Output the (x, y) coordinate of the center of the cell containing the given text.  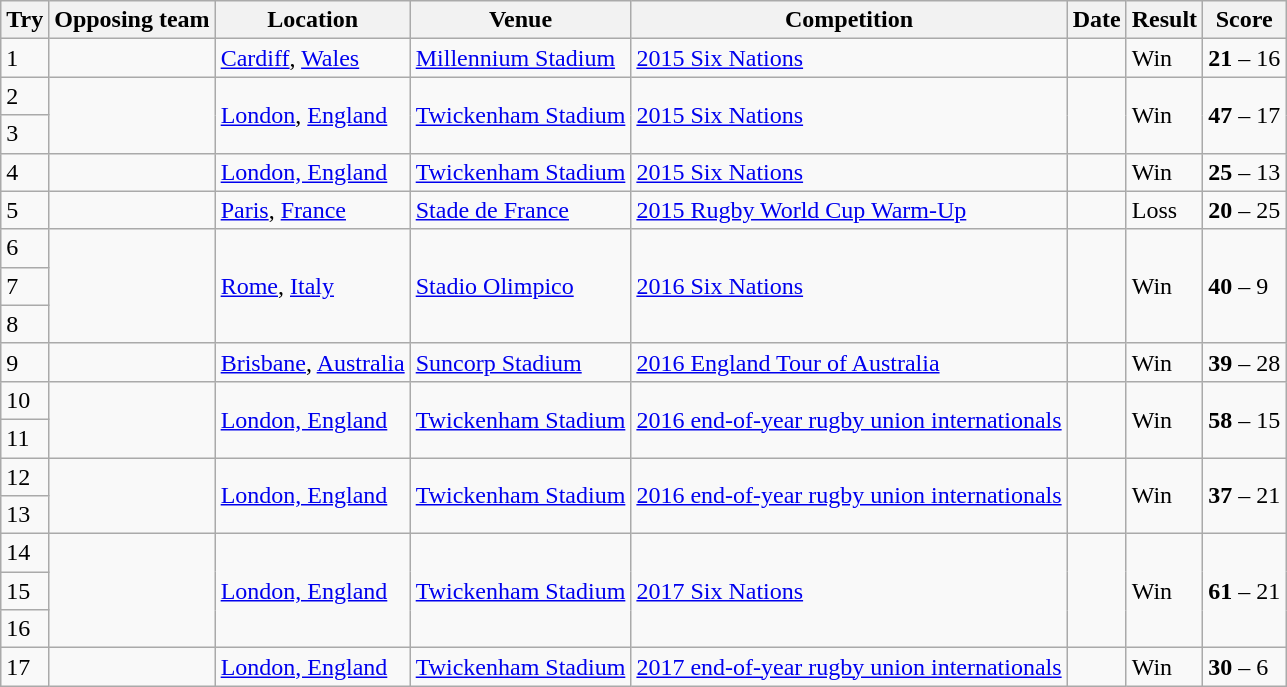
Try (25, 20)
Date (1096, 20)
16 (25, 629)
Paris, France (312, 210)
37 – 21 (1244, 496)
Rome, Italy (312, 286)
39 – 28 (1244, 362)
58 – 15 (1244, 419)
Competition (849, 20)
15 (25, 591)
11 (25, 438)
5 (25, 210)
2 (25, 96)
2016 Six Nations (849, 286)
30 – 6 (1244, 667)
2017 Six Nations (849, 591)
47 – 17 (1244, 115)
7 (25, 286)
2017 end-of-year rugby union internationals (849, 667)
Result (1164, 20)
20 – 25 (1244, 210)
Location (312, 20)
17 (25, 667)
Millennium Stadium (520, 58)
Stadio Olimpico (520, 286)
10 (25, 400)
1 (25, 58)
Loss (1164, 210)
9 (25, 362)
21 – 16 (1244, 58)
3 (25, 134)
12 (25, 477)
Brisbane, Australia (312, 362)
2015 Rugby World Cup Warm-Up (849, 210)
Score (1244, 20)
14 (25, 553)
2016 England Tour of Australia (849, 362)
8 (25, 324)
25 – 13 (1244, 172)
4 (25, 172)
Opposing team (132, 20)
40 – 9 (1244, 286)
13 (25, 515)
Venue (520, 20)
61 – 21 (1244, 591)
6 (25, 248)
Stade de France (520, 210)
Cardiff, Wales (312, 58)
Suncorp Stadium (520, 362)
